For the text-containing cell, return its midpoint in [x, y] coordinate format. 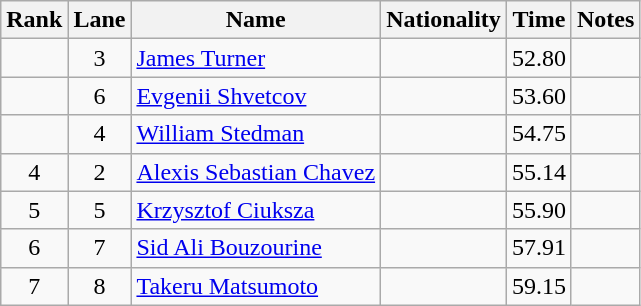
2 [100, 172]
55.90 [538, 210]
54.75 [538, 134]
Evgenii Shvetcov [256, 96]
Nationality [444, 20]
Sid Ali Bouzourine [256, 248]
Takeru Matsumoto [256, 286]
3 [100, 58]
57.91 [538, 248]
52.80 [538, 58]
59.15 [538, 286]
8 [100, 286]
Alexis Sebastian Chavez [256, 172]
Name [256, 20]
Time [538, 20]
Notes [605, 20]
53.60 [538, 96]
William Stedman [256, 134]
Krzysztof Ciuksza [256, 210]
55.14 [538, 172]
Lane [100, 20]
James Turner [256, 58]
Rank [34, 20]
